Scan for the cell matching the given text and deliver its (x, y) coordinate at center. 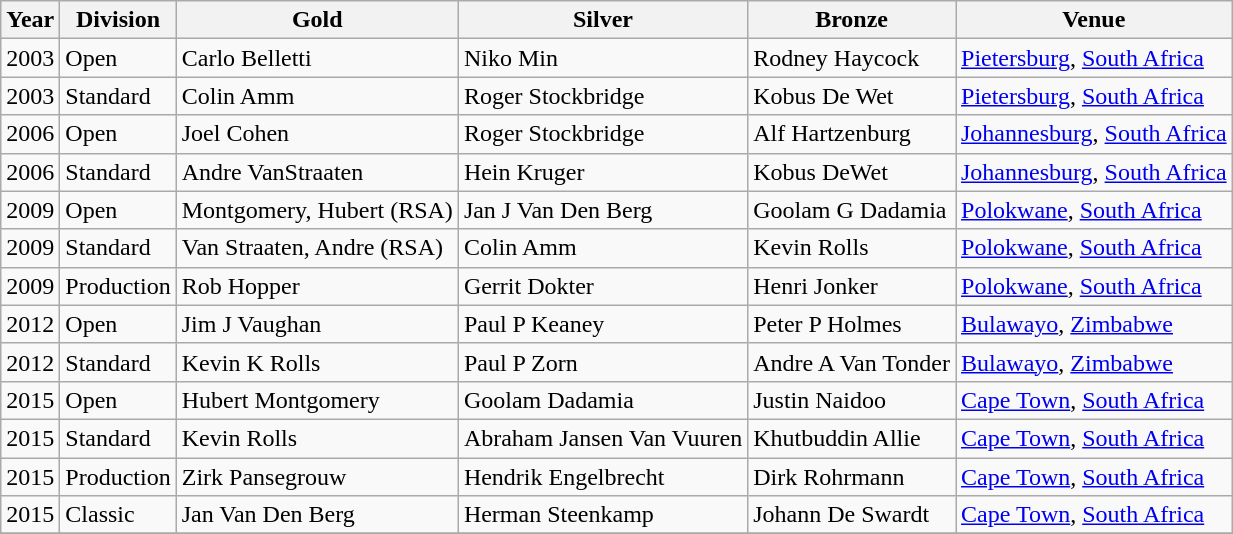
Gerrit Dokter (602, 286)
Montgomery, Hubert (RSA) (317, 210)
Justin Naidoo (852, 400)
Division (118, 20)
Khutbuddin Allie (852, 438)
Van Straaten, Andre (RSA) (317, 248)
Hendrik Engelbrecht (602, 477)
Paul P Zorn (602, 362)
Goolam Dadamia (602, 400)
Niko Min (602, 58)
Andre A Van Tonder (852, 362)
Rodney Haycock (852, 58)
Classic (118, 515)
Bronze (852, 20)
Hubert Montgomery (317, 400)
Kevin K Rolls (317, 362)
Hein Kruger (602, 172)
Jan J Van Den Berg (602, 210)
Silver (602, 20)
Carlo Belletti (317, 58)
Paul P Keaney (602, 324)
Kobus De Wet (852, 96)
Venue (1094, 20)
Alf Hartzenburg (852, 134)
Jan Van Den Berg (317, 515)
Kobus DeWet (852, 172)
Joel Cohen (317, 134)
Goolam G Dadamia (852, 210)
Abraham Jansen Van Vuuren (602, 438)
Henri Jonker (852, 286)
Johann De Swardt (852, 515)
Herman Steenkamp (602, 515)
Jim J Vaughan (317, 324)
Andre VanStraaten (317, 172)
Rob Hopper (317, 286)
Year (30, 20)
Zirk Pansegrouw (317, 477)
Peter P Holmes (852, 324)
Dirk Rohrmann (852, 477)
Gold (317, 20)
